Provide the [X, Y] coordinate of the cell's center where the given text is located.  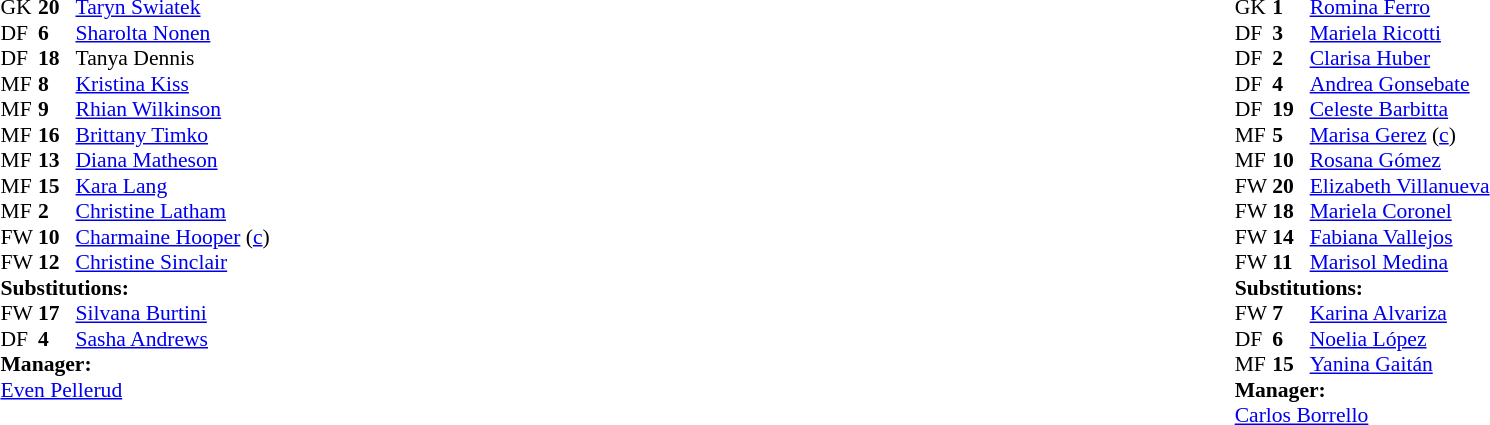
Noelia López [1400, 339]
Andrea Gonsebate [1400, 84]
8 [57, 84]
Rhian Wilkinson [173, 109]
Mariela Ricotti [1400, 33]
Kristina Kiss [173, 84]
Silvana Burtini [173, 313]
14 [1291, 237]
Sasha Andrews [173, 339]
Mariela Coronel [1400, 211]
13 [57, 161]
Tanya Dennis [173, 59]
Marisa Gerez (c) [1400, 135]
5 [1291, 135]
11 [1291, 263]
Christine Latham [173, 211]
Elizabeth Villanueva [1400, 186]
16 [57, 135]
Fabiana Vallejos [1400, 237]
19 [1291, 109]
Kara Lang [173, 186]
7 [1291, 313]
Christine Sinclair [173, 263]
Karina Alvariza [1400, 313]
12 [57, 263]
Brittany Timko [173, 135]
Sharolta Nonen [173, 33]
Clarisa Huber [1400, 59]
20 [1291, 186]
Celeste Barbitta [1400, 109]
17 [57, 313]
Rosana Gómez [1400, 161]
Diana Matheson [173, 161]
9 [57, 109]
Marisol Medina [1400, 263]
Even Pellerud [138, 390]
3 [1291, 33]
Charmaine Hooper (c) [173, 237]
Yanina Gaitán [1400, 365]
